For the text-containing cell, return its midpoint in (X, Y) coordinate format. 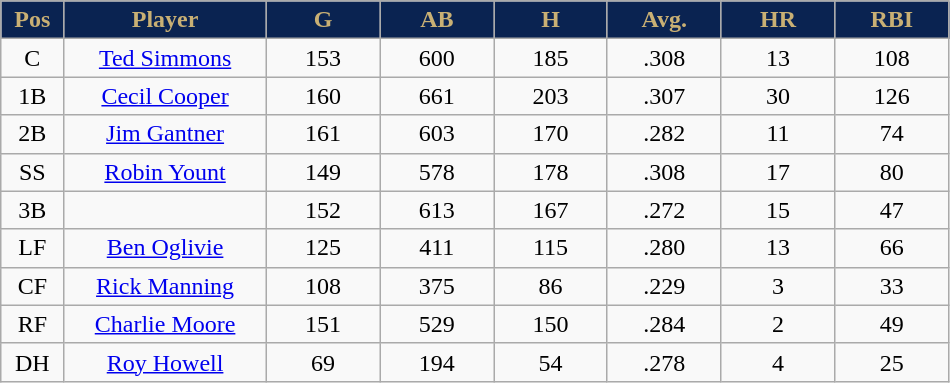
529 (437, 324)
Robin Yount (165, 172)
Charlie Moore (165, 324)
SS (32, 172)
185 (551, 58)
125 (323, 248)
Avg. (664, 20)
Roy Howell (165, 362)
150 (551, 324)
LF (32, 248)
661 (437, 96)
Ben Oglivie (165, 248)
C (32, 58)
115 (551, 248)
126 (892, 96)
613 (437, 210)
.307 (664, 96)
151 (323, 324)
3 (778, 286)
.282 (664, 134)
Player (165, 20)
H (551, 20)
603 (437, 134)
411 (437, 248)
167 (551, 210)
194 (437, 362)
203 (551, 96)
Ted Simmons (165, 58)
.280 (664, 248)
G (323, 20)
86 (551, 286)
17 (778, 172)
152 (323, 210)
AB (437, 20)
1B (32, 96)
CF (32, 286)
33 (892, 286)
2B (32, 134)
170 (551, 134)
15 (778, 210)
Jim Gantner (165, 134)
600 (437, 58)
161 (323, 134)
.278 (664, 362)
3B (32, 210)
Pos (32, 20)
2 (778, 324)
80 (892, 172)
.229 (664, 286)
49 (892, 324)
375 (437, 286)
RBI (892, 20)
54 (551, 362)
74 (892, 134)
HR (778, 20)
578 (437, 172)
DH (32, 362)
4 (778, 362)
178 (551, 172)
69 (323, 362)
149 (323, 172)
Cecil Cooper (165, 96)
66 (892, 248)
153 (323, 58)
Rick Manning (165, 286)
47 (892, 210)
RF (32, 324)
30 (778, 96)
160 (323, 96)
.284 (664, 324)
25 (892, 362)
11 (778, 134)
.272 (664, 210)
